Return the [x, y] coordinate for the center point of the cell that contains the specified text.  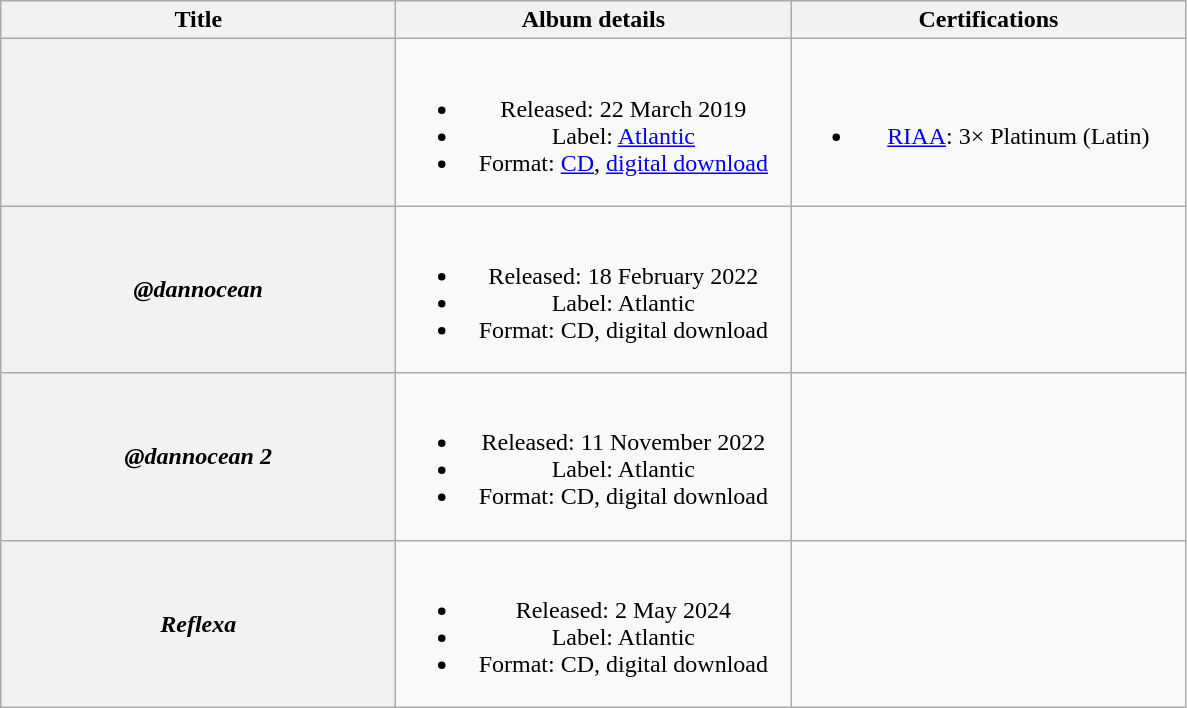
Released: 22 March 2019Label: AtlanticFormat: CD, digital download [594, 122]
Released: 2 May 2024Label: AtlanticFormat: CD, digital download [594, 624]
RIAA: 3× Platinum (Latin) [988, 122]
Title [198, 20]
Certifications [988, 20]
Released: 11 November 2022Label: AtlanticFormat: CD, digital download [594, 456]
Album details [594, 20]
Reflexa [198, 624]
@dannocean [198, 290]
Released: 18 February 2022Label: AtlanticFormat: CD, digital download [594, 290]
@dannocean 2 [198, 456]
